Provide the [X, Y] coordinate of the cell's center where the given text is located.  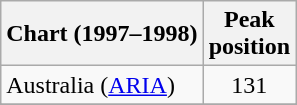
131 [249, 85]
Australia (ARIA) [102, 85]
Peakposition [249, 34]
Chart (1997–1998) [102, 34]
